Determine the [X, Y] coordinate at the center of the cell enclosing the given text.  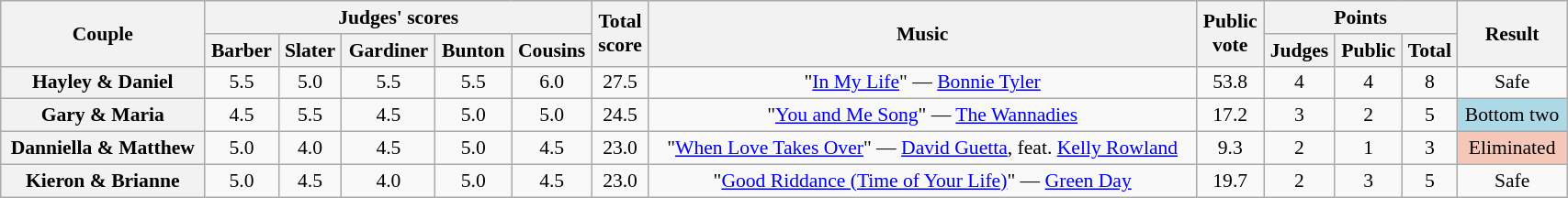
Total [1429, 50]
Gary & Maria [103, 115]
Result [1512, 33]
9.3 [1231, 148]
Totalscore [621, 33]
Music [922, 33]
Barber [242, 50]
Judges [1300, 50]
Bunton [474, 50]
"In My Life" — Bonnie Tyler [922, 82]
"When Love Takes Over" — David Guetta, feat. Kelly Rowland [922, 148]
Couple [103, 33]
"Good Riddance (Time of Your Life)" — Green Day [922, 181]
Slater [310, 50]
53.8 [1231, 82]
6.0 [552, 82]
Publicvote [1231, 33]
Public [1369, 50]
1 [1369, 148]
19.7 [1231, 181]
27.5 [621, 82]
17.2 [1231, 115]
Bottom two [1512, 115]
Danniella & Matthew [103, 148]
"You and Me Song" — The Wannadies [922, 115]
Eliminated [1512, 148]
Cousins [552, 50]
Kieron & Brianne [103, 181]
8 [1429, 82]
Judges' scores [399, 17]
Gardiner [389, 50]
Points [1361, 17]
24.5 [621, 115]
Hayley & Daniel [103, 82]
